Extract the (X, Y) coordinate from the center of the cell holding the provided text.  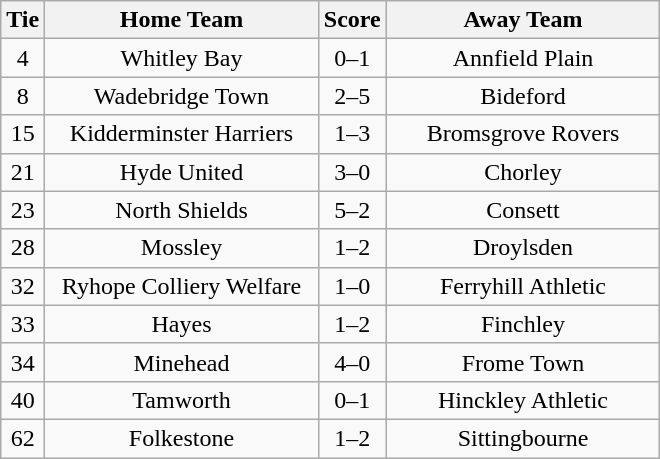
Bromsgrove Rovers (523, 134)
33 (23, 324)
Finchley (523, 324)
1–3 (352, 134)
15 (23, 134)
Tie (23, 20)
Bideford (523, 96)
4–0 (352, 362)
Wadebridge Town (182, 96)
5–2 (352, 210)
Annfield Plain (523, 58)
Away Team (523, 20)
Whitley Bay (182, 58)
Minehead (182, 362)
40 (23, 400)
23 (23, 210)
Consett (523, 210)
Droylsden (523, 248)
Tamworth (182, 400)
Score (352, 20)
28 (23, 248)
62 (23, 438)
8 (23, 96)
Mossley (182, 248)
1–0 (352, 286)
Sittingbourne (523, 438)
Hayes (182, 324)
Ryhope Colliery Welfare (182, 286)
Folkestone (182, 438)
Hinckley Athletic (523, 400)
34 (23, 362)
Kidderminster Harriers (182, 134)
4 (23, 58)
Hyde United (182, 172)
Ferryhill Athletic (523, 286)
Chorley (523, 172)
32 (23, 286)
3–0 (352, 172)
21 (23, 172)
Home Team (182, 20)
2–5 (352, 96)
Frome Town (523, 362)
North Shields (182, 210)
